Provide the (x, y) coordinate of the cell's center where the given text is located.  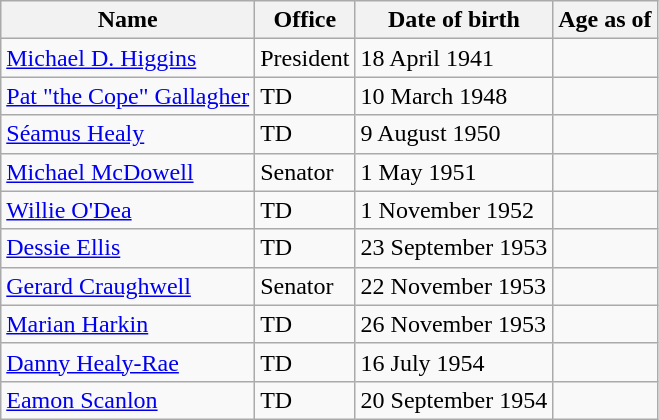
Eamon Scanlon (128, 400)
18 April 1941 (454, 58)
Michael D. Higgins (128, 58)
Willie O'Dea (128, 210)
26 November 1953 (454, 324)
Age as of (605, 20)
20 September 1954 (454, 400)
Pat "the Cope" Gallagher (128, 96)
Office (305, 20)
1 May 1951 (454, 172)
Date of birth (454, 20)
22 November 1953 (454, 286)
23 September 1953 (454, 248)
Marian Harkin (128, 324)
Gerard Craughwell (128, 286)
16 July 1954 (454, 362)
9 August 1950 (454, 134)
Name (128, 20)
1 November 1952 (454, 210)
President (305, 58)
Dessie Ellis (128, 248)
Danny Healy-Rae (128, 362)
Michael McDowell (128, 172)
Séamus Healy (128, 134)
10 March 1948 (454, 96)
